Capture the cell that displays the provided text and extract its (x, y) central coordinate. 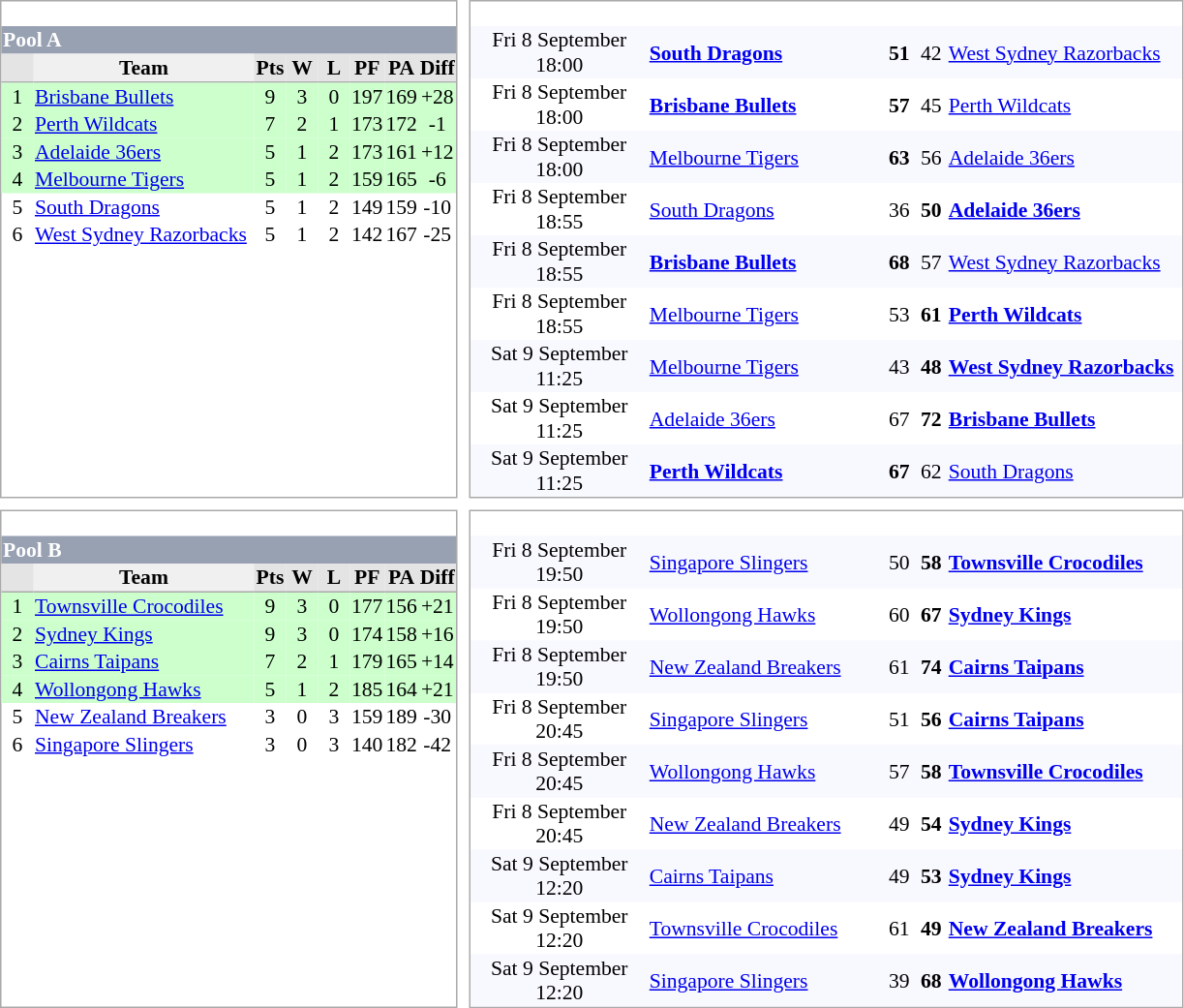
-30 (438, 717)
189 (401, 717)
-25 (438, 234)
+16 (438, 633)
39 (898, 981)
+12 (438, 151)
72 (931, 418)
177 (368, 606)
54 (931, 824)
197 (368, 97)
43 (898, 366)
-42 (438, 744)
42 (931, 52)
185 (368, 689)
169 (401, 97)
179 (368, 661)
Pool B (229, 550)
161 (401, 151)
36 (898, 209)
-10 (438, 207)
63 (898, 157)
167 (401, 234)
48 (931, 366)
74 (931, 667)
158 (401, 633)
-6 (438, 179)
164 (401, 689)
62 (931, 471)
45 (931, 105)
149 (368, 207)
+14 (438, 661)
174 (368, 633)
140 (368, 744)
+28 (438, 97)
-1 (438, 124)
182 (401, 744)
Pool A (229, 40)
142 (368, 234)
172 (401, 124)
156 (401, 606)
60 (898, 615)
